Locate the cell with the specified text and output its [X, Y] center coordinate. 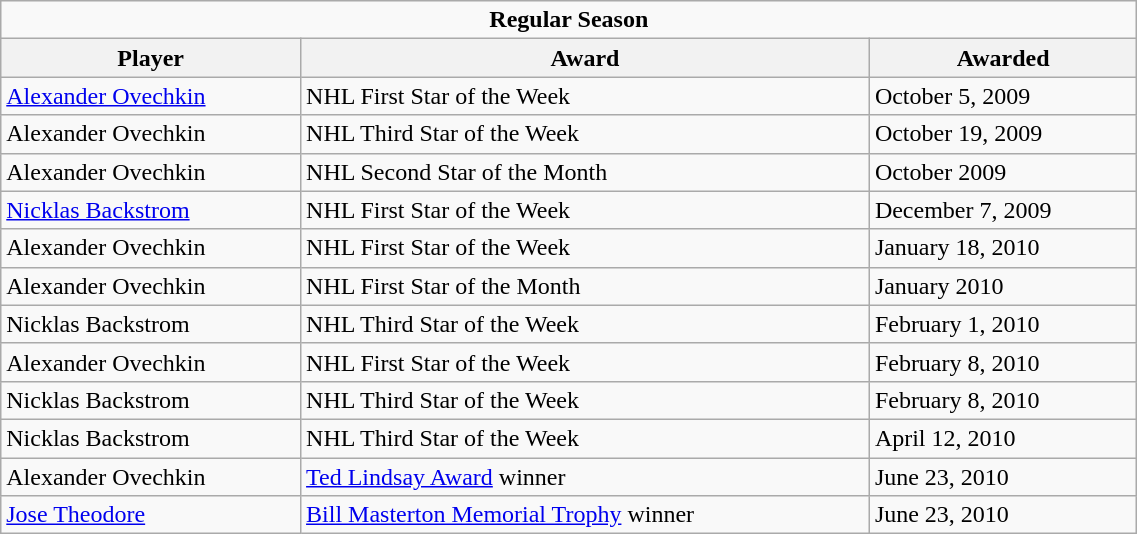
NHL Second Star of the Month [586, 172]
Ted Lindsay Award winner [586, 477]
NHL First Star of the Month [586, 286]
January 18, 2010 [1002, 248]
Jose Theodore [151, 515]
Bill Masterton Memorial Trophy winner [586, 515]
Regular Season [569, 20]
January 2010 [1002, 286]
December 7, 2009 [1002, 210]
Player [151, 58]
Awarded [1002, 58]
October 19, 2009 [1002, 134]
February 1, 2010 [1002, 324]
April 12, 2010 [1002, 438]
Award [586, 58]
October 5, 2009 [1002, 96]
October 2009 [1002, 172]
